Identify which cell holds the provided text, then report its [X, Y] central coordinate. 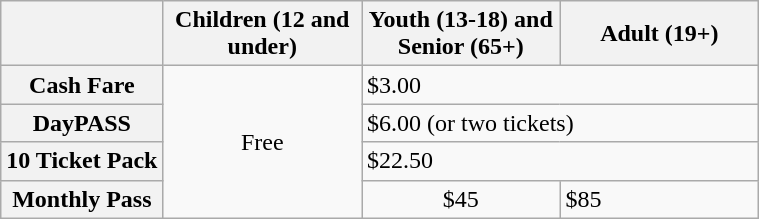
$3.00 [560, 85]
$45 [462, 199]
$22.50 [560, 161]
Monthly Pass [82, 199]
$6.00 (or two tickets) [560, 123]
Free [262, 142]
Youth (13-18) and Senior (65+) [462, 34]
10 Ticket Pack [82, 161]
DayPASS [82, 123]
Children (12 and under) [262, 34]
Cash Fare [82, 85]
$85 [660, 199]
Adult (19+) [660, 34]
